Find where the given text appears and provide that cell's center as [X, Y] coordinate. 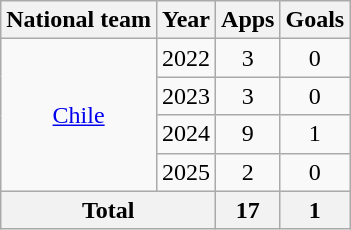
Total [108, 210]
2025 [186, 172]
2 [248, 172]
17 [248, 210]
Goals [315, 20]
Apps [248, 20]
National team [79, 20]
2024 [186, 134]
2023 [186, 96]
Year [186, 20]
Chile [79, 115]
2022 [186, 58]
9 [248, 134]
